Scan for the cell matching the given text and deliver its (x, y) coordinate at center. 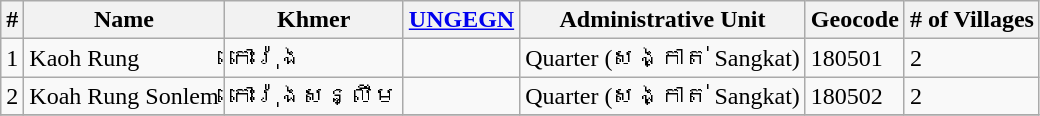
កោះរ៉ុងសន្លឹម (314, 96)
# (12, 20)
Khmer (314, 20)
Name (124, 20)
UNGEGN (461, 20)
កោះរ៉ុង (314, 58)
Kaoh Rung (124, 58)
Geocode (854, 20)
180501 (854, 58)
# of Villages (972, 20)
Koah Rung Sonlem (124, 96)
Administrative Unit (663, 20)
180502 (854, 96)
1 (12, 58)
